Locate the cell with the specified text and output its [x, y] center coordinate. 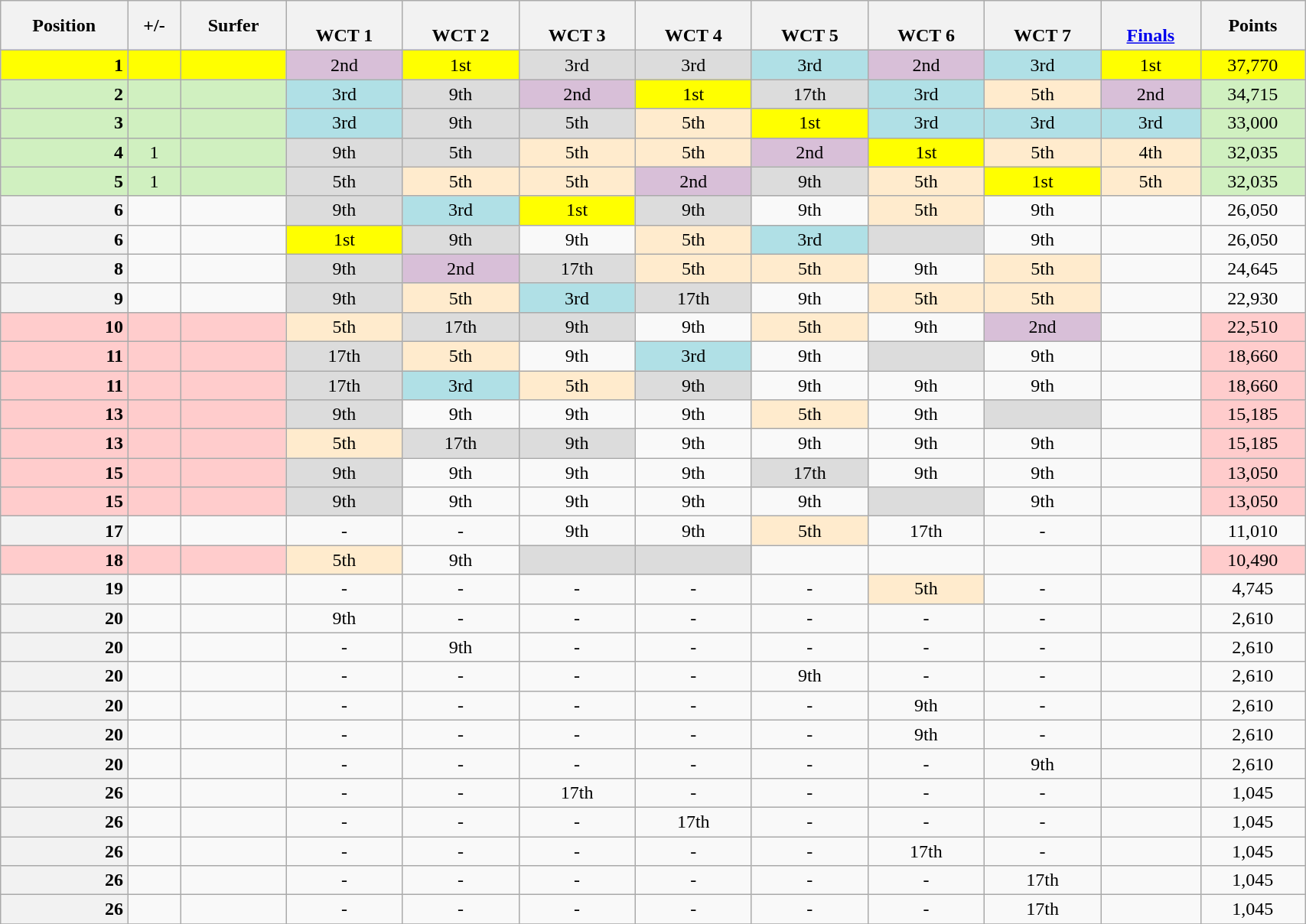
10,490 [1253, 560]
34,715 [1253, 94]
19 [64, 589]
WCT 1 [344, 26]
22,510 [1253, 327]
WCT 4 [693, 26]
Surfer [233, 26]
Position [64, 26]
Finals [1151, 26]
37,770 [1253, 65]
17 [64, 531]
22,930 [1253, 298]
4 [64, 152]
WCT 7 [1043, 26]
33,000 [1253, 123]
4,745 [1253, 589]
11,010 [1253, 531]
WCT 2 [461, 26]
2 [64, 94]
18 [64, 560]
WCT 5 [809, 26]
8 [64, 268]
4th [1151, 152]
24,645 [1253, 268]
5 [64, 181]
WCT 3 [577, 26]
3 [64, 123]
+/- [155, 26]
10 [64, 327]
WCT 6 [926, 26]
Points [1253, 26]
9 [64, 298]
